Find where the given text appears and provide that cell's center as [x, y] coordinate. 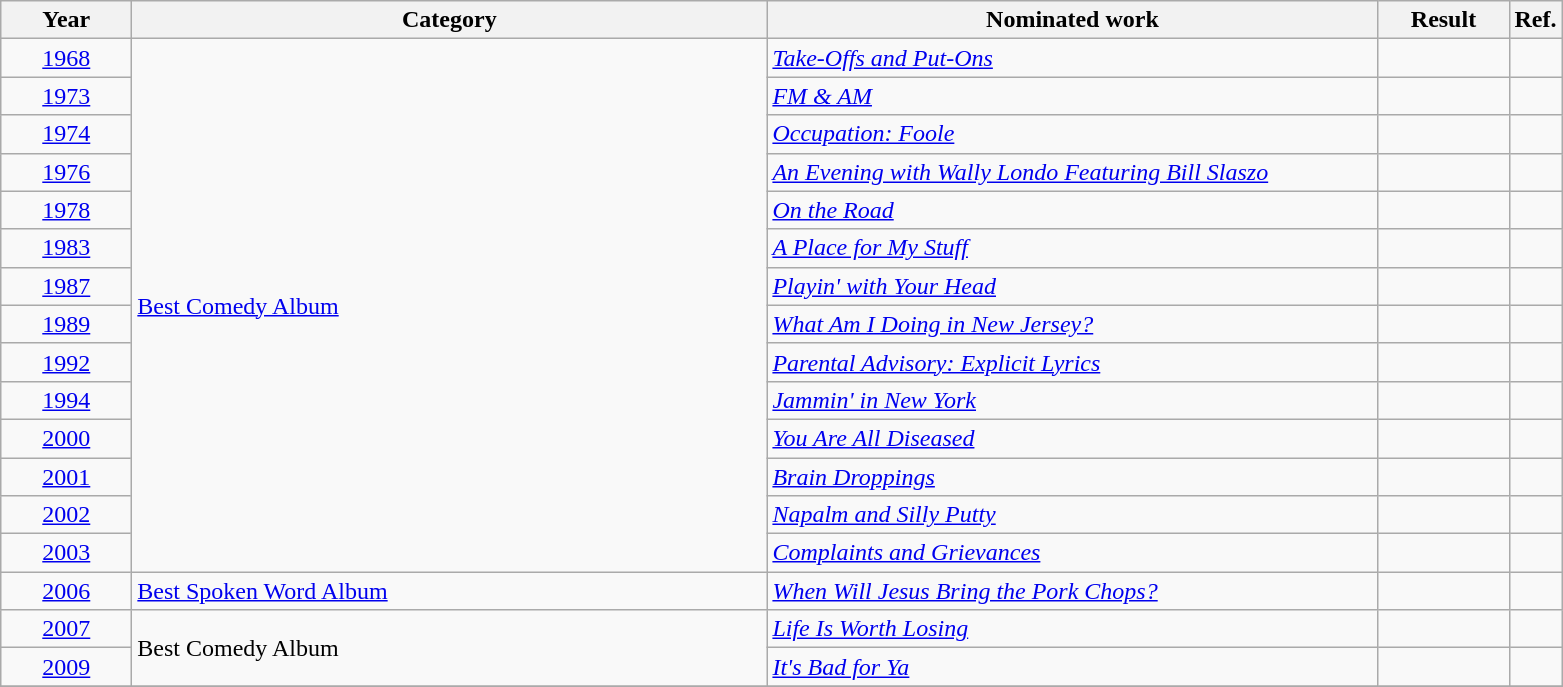
2007 [66, 629]
Category [450, 20]
Occupation: Foole [1072, 134]
1992 [66, 362]
FM & AM [1072, 96]
Complaints and Grievances [1072, 553]
1974 [66, 134]
Best Spoken Word Album [450, 591]
1987 [66, 286]
2006 [66, 591]
2001 [66, 477]
Year [66, 20]
Napalm and Silly Putty [1072, 515]
When Will Jesus Bring the Pork Chops? [1072, 591]
1976 [66, 172]
1968 [66, 58]
Life Is Worth Losing [1072, 629]
Parental Advisory: Explicit Lyrics [1072, 362]
Jammin' in New York [1072, 400]
1989 [66, 324]
2002 [66, 515]
On the Road [1072, 210]
You Are All Diseased [1072, 438]
An Evening with Wally Londo Featuring Bill Slaszo [1072, 172]
1983 [66, 248]
2009 [66, 667]
Take-Offs and Put-Ons [1072, 58]
A Place for My Stuff [1072, 248]
2003 [66, 553]
1973 [66, 96]
Nominated work [1072, 20]
Ref. [1536, 20]
Brain Droppings [1072, 477]
It's Bad for Ya [1072, 667]
What Am I Doing in New Jersey? [1072, 324]
1978 [66, 210]
1994 [66, 400]
2000 [66, 438]
Result [1444, 20]
Playin' with Your Head [1072, 286]
